Scan for the cell matching the given text and deliver its (x, y) coordinate at center. 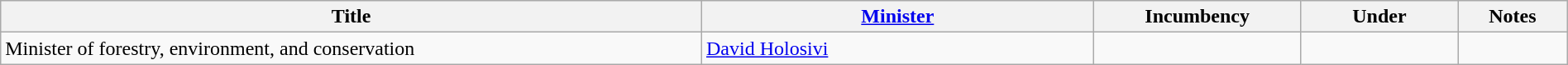
Title (351, 17)
Minister (898, 17)
Notes (1513, 17)
Incumbency (1198, 17)
David Holosivi (898, 48)
Minister of forestry, environment, and conservation (351, 48)
Under (1379, 17)
